Determine the (X, Y) coordinate at the center of the cell enclosing the given text.  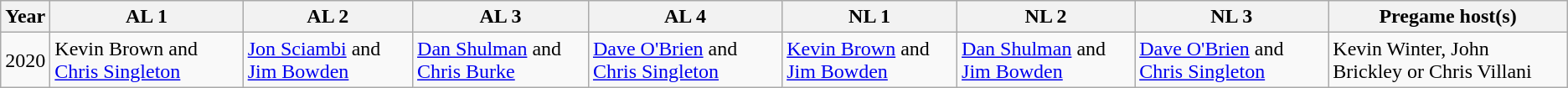
Kevin Brown and Chris Singleton (147, 60)
2020 (25, 60)
Dan Shulman and Chris Burke (501, 60)
NL 1 (869, 17)
AL 2 (328, 17)
Pregame host(s) (1447, 17)
NL 3 (1231, 17)
AL 1 (147, 17)
AL 3 (501, 17)
Dan Shulman and Jim Bowden (1046, 60)
Year (25, 17)
Kevin Brown and Jim Bowden (869, 60)
AL 4 (685, 17)
NL 2 (1046, 17)
Kevin Winter, John Brickley or Chris Villani (1447, 60)
Jon Sciambi and Jim Bowden (328, 60)
